Locate the cell with the specified text and output its (X, Y) center coordinate. 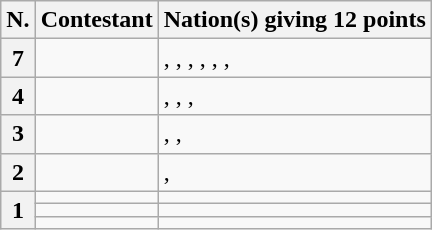
2 (18, 172)
, , , (294, 96)
, (294, 172)
7 (18, 58)
Nation(s) giving 12 points (294, 20)
, , (294, 134)
Contestant (96, 20)
, , , , , , (294, 58)
1 (18, 210)
N. (18, 20)
4 (18, 96)
3 (18, 134)
